Determine the (X, Y) coordinate at the center of the cell enclosing the given text.  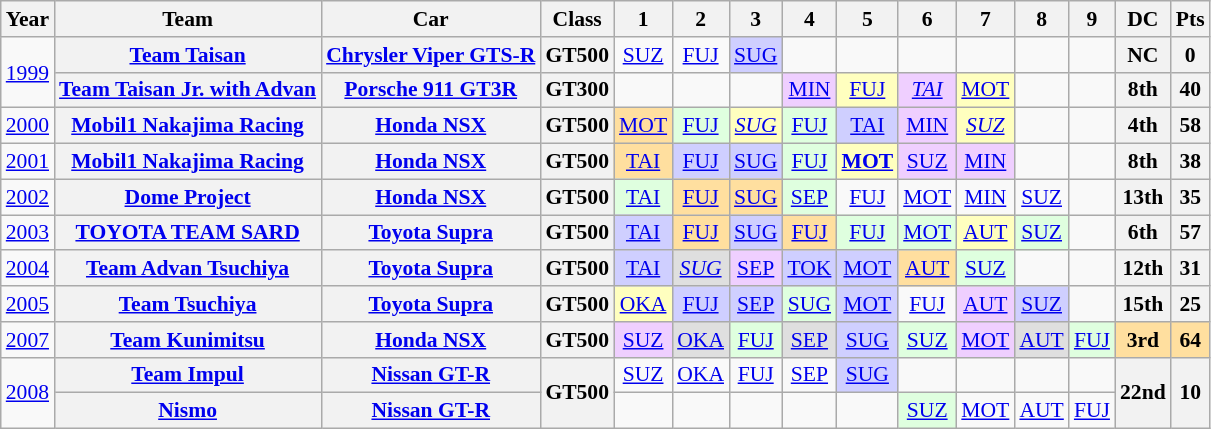
2002 (28, 197)
8 (1041, 19)
0 (1190, 55)
31 (1190, 269)
1 (643, 19)
25 (1190, 304)
35 (1190, 197)
TOYOTA TEAM SARD (188, 233)
Team Tsuchiya (188, 304)
Nismo (188, 411)
6th (1143, 233)
9 (1092, 19)
40 (1190, 90)
57 (1190, 233)
6 (927, 19)
2000 (28, 126)
4 (809, 19)
12th (1143, 269)
2001 (28, 162)
10 (1190, 392)
58 (1190, 126)
GT300 (577, 90)
Team Impul (188, 375)
NC (1143, 55)
Pts (1190, 19)
TOK (809, 269)
Team Taisan (188, 55)
15th (1143, 304)
1999 (28, 72)
3 (756, 19)
2004 (28, 269)
7 (985, 19)
Chrysler Viper GTS-R (430, 55)
Team Taisan Jr. with Advan (188, 90)
64 (1190, 340)
22nd (1143, 392)
38 (1190, 162)
2003 (28, 233)
DC (1143, 19)
Porsche 911 GT3R (430, 90)
Team Kunimitsu (188, 340)
5 (867, 19)
2008 (28, 392)
13th (1143, 197)
Class (577, 19)
Team Advan Tsuchiya (188, 269)
2007 (28, 340)
Team (188, 19)
Dome Project (188, 197)
Car (430, 19)
3rd (1143, 340)
4th (1143, 126)
2005 (28, 304)
Year (28, 19)
2 (700, 19)
